Extract the (x, y) coordinate from the center of the cell holding the provided text.  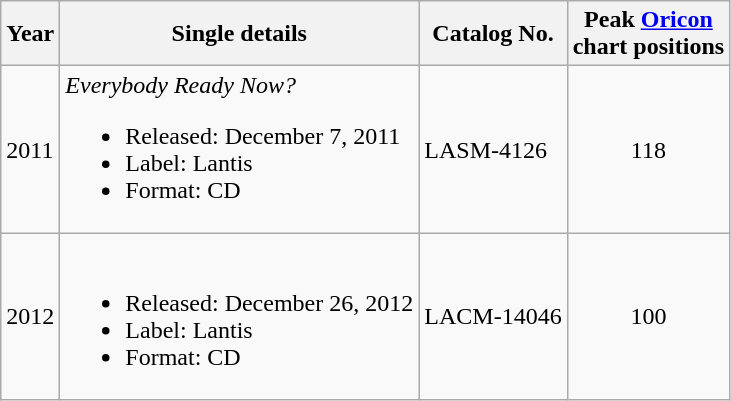
Everybody Ready Now?Released: December 7, 2011Label: LantisFormat: CD (240, 150)
Peak Oricon chart positions (648, 34)
100 (648, 316)
LASM-4126 (493, 150)
2011 (30, 150)
Catalog No. (493, 34)
Single details (240, 34)
Released: December 26, 2012Label: LantisFormat: CD (240, 316)
118 (648, 150)
LACM-14046 (493, 316)
Year (30, 34)
2012 (30, 316)
